Provide the (X, Y) coordinate of the cell's center where the given text is located.  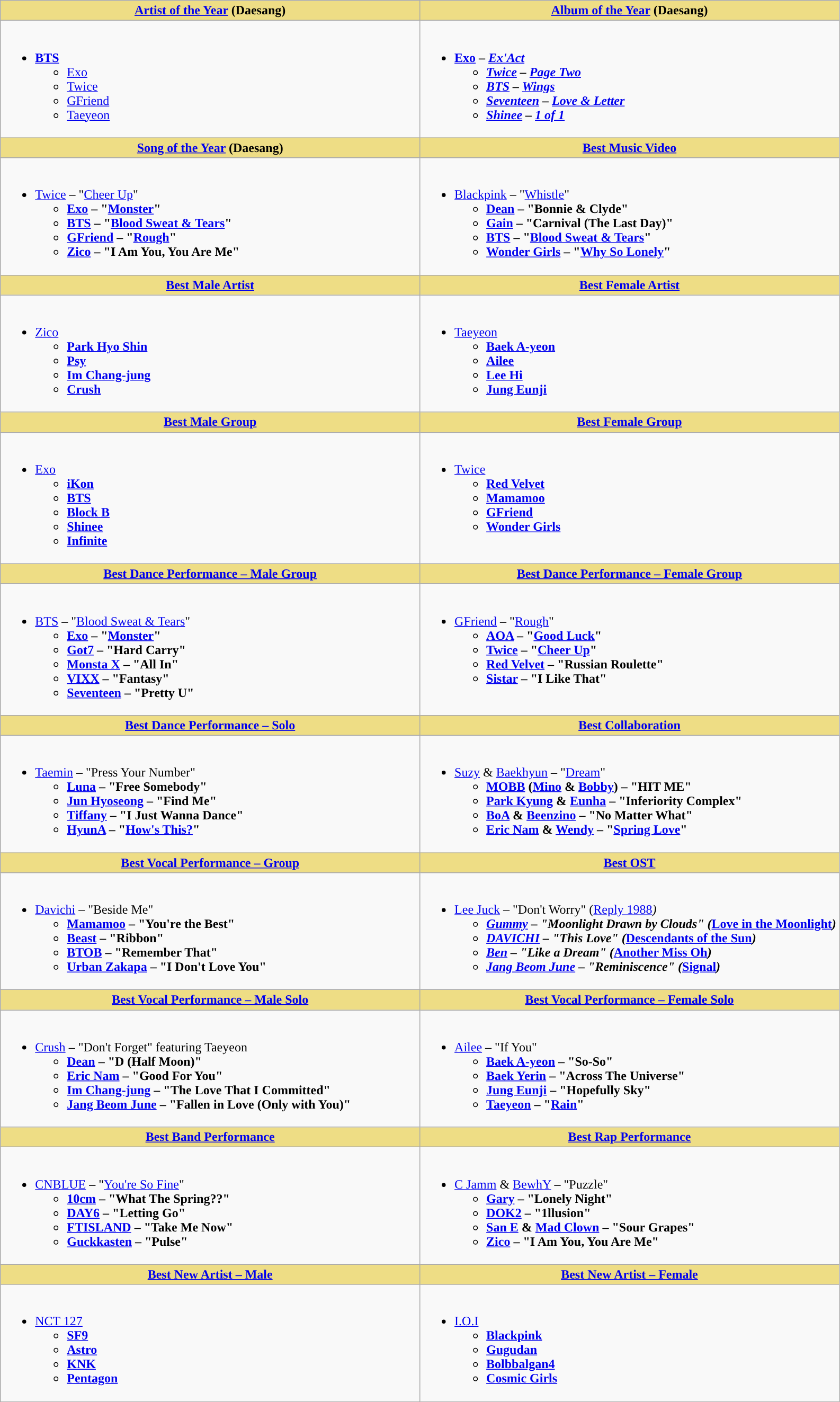
Best New Artist – Male (210, 1274)
Blackpink – "Whistle"Dean – "Bonnie & Clyde"Gain – "Carnival (The Last Day)"BTS – "Blood Sweat & Tears"Wonder Girls – "Why So Lonely" (630, 216)
Best Vocal Performance – Group (210, 863)
ExoiKonBTSBlock BShineeInfinite (210, 498)
CNBLUE – "You're So Fine"10cm – "What The Spring??"DAY6 – "Letting Go"FTISLAND – "Take Me Now"Guckkasten – "Pulse" (210, 1205)
Best Collaboration (630, 725)
Best New Artist – Female (630, 1274)
Best Female Artist (630, 285)
Best Dance Performance – Solo (210, 725)
ZicoPark Hyo ShinPsyIm Chang-jungCrush (210, 354)
Ailee – "If You"Baek A-yeon – "So-So"Baek Yerin – "Across The Universe"Jung Eunji – "Hopefully Sky"Taeyeon – "Rain" (630, 1069)
Song of the Year (Daesang) (210, 148)
Best OST (630, 863)
Album of the Year (Daesang) (630, 11)
GFriend – "Rough"AOA – "Good Luck"Twice – "Cheer Up"Red Velvet – "Russian Roulette"Sistar – "I Like That" (630, 649)
Best Rap Performance (630, 1137)
Twice – "Cheer Up"Exo – "Monster"BTS – "Blood Sweat & Tears"GFriend – "Rough"Zico – "I Am You, You Are Me" (210, 216)
Best Dance Performance – Female Group (630, 574)
BTS – "Blood Sweat & Tears"Exo – "Monster"Got7 – "Hard Carry"Monsta X – "All In"VIXX – "Fantasy"Seventeen – "Pretty U" (210, 649)
Best Vocal Performance – Male Solo (210, 1000)
Best Female Group (630, 422)
Best Dance Performance – Male Group (210, 574)
Davichi – "Beside Me"Mamamoo – "You're the Best"Beast – "Ribbon"BTOB – "Remember That"Urban Zakapa – "I Don't Love You" (210, 931)
NCT 127SF9AstroKNKPentagon (210, 1343)
I.O.IBlackpinkGugudanBolbbalgan4Cosmic Girls (630, 1343)
Best Male Artist (210, 285)
Best Male Group (210, 422)
TwiceRed VelvetMamamooGFriendWonder Girls (630, 498)
Exo – Ex'ActTwice – Page TwoBTS – WingsSeventeen – Love & LetterShinee – 1 of 1 (630, 79)
BTSExoTwiceGFriendTaeyeon (210, 79)
Best Music Video (630, 148)
TaeyeonBaek A-yeonAileeLee HiJung Eunji (630, 354)
Best Band Performance (210, 1137)
Artist of the Year (Daesang) (210, 11)
Taemin – "Press Your Number"Luna – "Free Somebody"Jun Hyoseong – "Find Me"Tiffany – "I Just Wanna Dance"HyunA – "How's This?" (210, 793)
Best Vocal Performance – Female Solo (630, 1000)
C Jamm & BewhY – "Puzzle"Gary – "Lonely Night"DOK2 – "1llusion"San E & Mad Clown – "Sour Grapes"Zico – "I Am You, You Are Me" (630, 1205)
